Capture the cell that displays the provided text and extract its [X, Y] central coordinate. 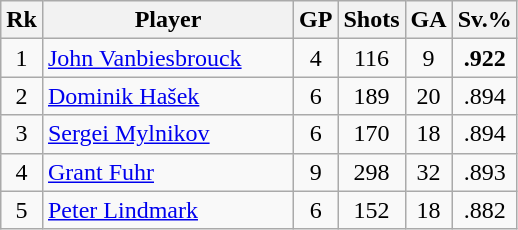
2 [22, 96]
John Vanbiesbrouck [168, 58]
GA [428, 20]
Sergei Mylnikov [168, 134]
170 [372, 134]
.922 [484, 58]
Shots [372, 20]
Dominik Hašek [168, 96]
152 [372, 210]
Rk [22, 20]
.893 [484, 172]
298 [372, 172]
5 [22, 210]
20 [428, 96]
189 [372, 96]
.882 [484, 210]
116 [372, 58]
GP [316, 20]
Peter Lindmark [168, 210]
Player [168, 20]
3 [22, 134]
1 [22, 58]
Grant Fuhr [168, 172]
Sv.% [484, 20]
32 [428, 172]
